Determine the [X, Y] coordinate at the center of the cell enclosing the given text.  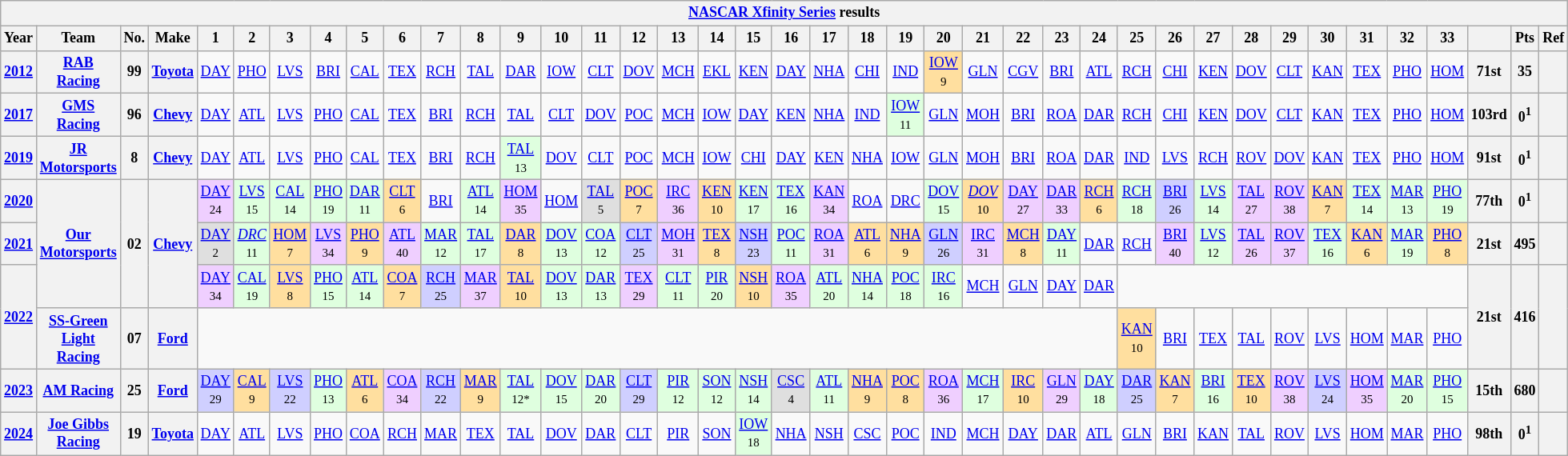
680 [1525, 390]
98th [1490, 434]
BRI40 [1175, 244]
RAB Racing [78, 72]
IRC16 [944, 286]
RCH25 [441, 286]
SON12 [717, 390]
LVS12 [1213, 244]
CLT6 [402, 201]
2017 [19, 115]
TAL27 [1251, 201]
MAR37 [480, 286]
96 [134, 115]
Joe Gibbs Racing [78, 434]
TAL17 [480, 244]
20 [944, 38]
DAR13 [601, 286]
12 [639, 38]
PHO8 [1447, 244]
02 [134, 243]
NSH10 [753, 286]
495 [1525, 244]
Make [173, 38]
CAL14 [290, 201]
DAY34 [215, 286]
DAR8 [520, 244]
DAY27 [1023, 201]
ATL20 [829, 286]
RCH18 [1137, 201]
2021 [19, 244]
MOH31 [679, 244]
LVS24 [1328, 390]
MCH17 [983, 390]
MAR19 [1407, 244]
SON [717, 434]
DOV10 [983, 201]
RCH22 [441, 390]
POC8 [905, 390]
NSH [829, 434]
JR Motorsports [78, 158]
30 [1328, 38]
MAR13 [1407, 201]
IRC31 [983, 244]
TAL10 [520, 286]
TAL12* [520, 390]
10 [562, 38]
PIR20 [717, 286]
IRC36 [679, 201]
MAR20 [1407, 390]
DAR20 [601, 390]
RCH6 [1100, 201]
POC18 [905, 286]
11 [601, 38]
2020 [19, 201]
2023 [19, 390]
16 [791, 38]
Team [78, 38]
EKL [717, 72]
AM Racing [78, 390]
SS-Green Light Racing [78, 338]
22 [1023, 38]
15th [1490, 390]
GLN26 [944, 244]
71st [1490, 72]
IOW9 [944, 72]
GMS Racing [78, 115]
CAL19 [251, 286]
CGV [1023, 72]
Pts [1525, 38]
15 [753, 38]
COA [365, 434]
Ref [1554, 38]
KAN10 [1137, 338]
18 [868, 38]
ATL11 [829, 390]
DAR25 [1137, 390]
2 [251, 38]
27 [1213, 38]
2019 [19, 158]
COA7 [402, 286]
ROA35 [791, 286]
24 [1100, 38]
GLN29 [1061, 390]
DAY2 [215, 244]
NASCAR Xfinity Series results [784, 13]
KEN17 [753, 201]
MAR9 [480, 390]
MAR12 [441, 244]
IRC10 [1023, 390]
KEN10 [717, 201]
NHA14 [868, 286]
DAY29 [215, 390]
LVS34 [328, 244]
CSC [868, 434]
PHO9 [365, 244]
CSC4 [791, 390]
7 [441, 38]
TEX8 [717, 244]
DRC [905, 201]
CAL9 [251, 390]
21 [983, 38]
DAY11 [1061, 244]
NSH14 [753, 390]
HOM7 [290, 244]
CLT29 [639, 390]
103rd [1490, 115]
NSH23 [753, 244]
77th [1490, 201]
POC7 [639, 201]
LVS15 [251, 201]
PHO13 [328, 390]
KAN6 [1367, 244]
5 [365, 38]
TAL5 [601, 201]
26 [1175, 38]
TEX10 [1251, 390]
MCH8 [1023, 244]
17 [829, 38]
KAN34 [829, 201]
28 [1251, 38]
4 [328, 38]
LVS22 [290, 390]
IOW18 [753, 434]
DAY18 [1100, 390]
PIR12 [679, 390]
35 [1525, 72]
07 [134, 338]
PIR [679, 434]
IOW11 [905, 115]
9 [520, 38]
29 [1289, 38]
99 [134, 72]
6 [402, 38]
DAR33 [1061, 201]
Our Motorsports [78, 243]
32 [1407, 38]
CLT25 [639, 244]
91st [1490, 158]
BRI16 [1213, 390]
COA34 [402, 390]
3 [290, 38]
TEX29 [639, 286]
ATL40 [402, 244]
DRC11 [251, 244]
LVS8 [290, 286]
13 [679, 38]
CLT11 [679, 286]
2012 [19, 72]
ROV37 [1289, 244]
1 [215, 38]
LVS14 [1213, 201]
TAL13 [520, 158]
23 [1061, 38]
416 [1525, 317]
BRI26 [1175, 201]
DAR11 [365, 201]
2022 [19, 317]
No. [134, 38]
33 [1447, 38]
ROA31 [829, 244]
POC11 [791, 244]
TEX14 [1367, 201]
COA12 [601, 244]
2024 [19, 434]
TAL26 [1251, 244]
31 [1367, 38]
14 [717, 38]
DAY24 [215, 201]
ROA36 [944, 390]
Year [19, 38]
